Extract the [x, y] coordinate from the center of the cell holding the provided text.  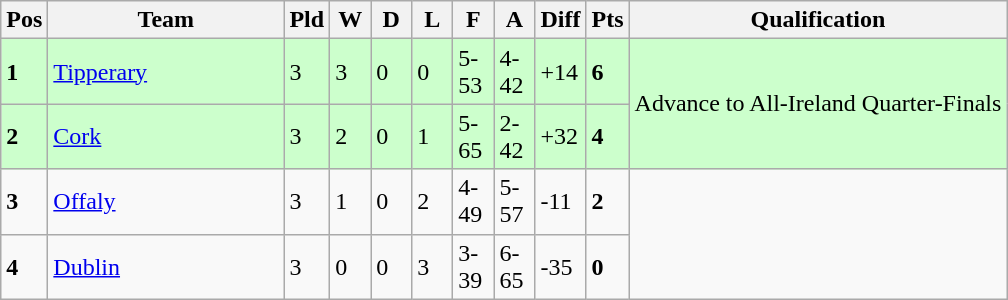
A [514, 20]
Offaly [166, 202]
D [392, 20]
W [350, 20]
Pld [307, 20]
-35 [560, 266]
2-42 [514, 136]
L [432, 20]
Team [166, 20]
5-65 [474, 136]
Dublin [166, 266]
Pos [24, 20]
5-57 [514, 202]
6-65 [514, 266]
Qualification [818, 20]
F [474, 20]
4-42 [514, 72]
Advance to All-Ireland Quarter-Finals [818, 104]
Tipperary [166, 72]
4-49 [474, 202]
Diff [560, 20]
-11 [560, 202]
5-53 [474, 72]
6 [608, 72]
Cork [166, 136]
Pts [608, 20]
+32 [560, 136]
+14 [560, 72]
3-39 [474, 266]
